Extract the [x, y] coordinate from the center of the cell holding the provided text.  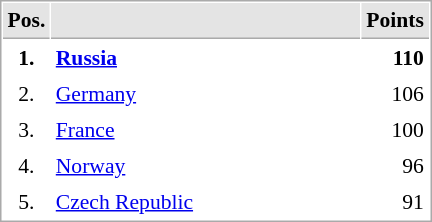
Czech Republic [206, 201]
2. [26, 93]
Points [396, 21]
France [206, 129]
Russia [206, 57]
106 [396, 93]
5. [26, 201]
Germany [206, 93]
110 [396, 57]
Pos. [26, 21]
3. [26, 129]
4. [26, 165]
1. [26, 57]
100 [396, 129]
96 [396, 165]
91 [396, 201]
Norway [206, 165]
